Detect which cell encompasses the target text, then output its (x, y) center coordinate. 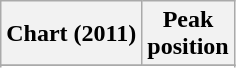
Chart (2011) (72, 34)
Peakposition (188, 34)
